Return the [X, Y] coordinate for the center point of the cell that contains the specified text.  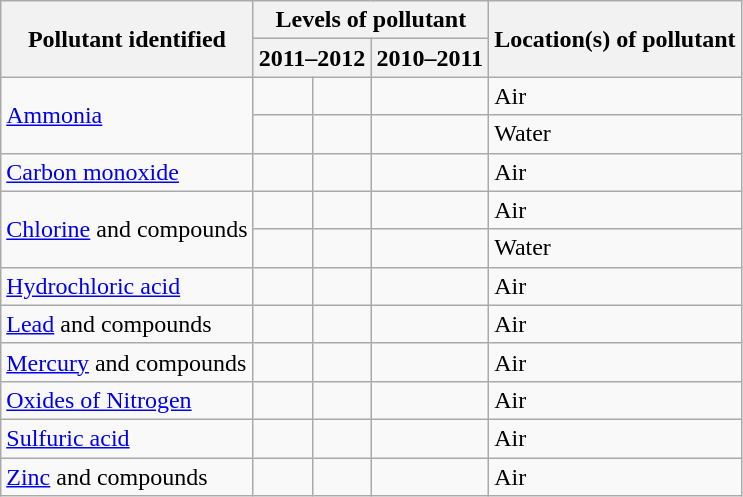
Location(s) of pollutant [615, 39]
Sulfuric acid [127, 438]
Oxides of Nitrogen [127, 400]
Pollutant identified [127, 39]
Hydrochloric acid [127, 286]
Carbon monoxide [127, 172]
Mercury and compounds [127, 362]
Lead and compounds [127, 324]
2011–2012 [312, 58]
2010–2011 [430, 58]
Chlorine and compounds [127, 229]
Ammonia [127, 115]
Levels of pollutant [371, 20]
Zinc and compounds [127, 477]
